Return the (X, Y) coordinate for the center point of the cell that contains the specified text.  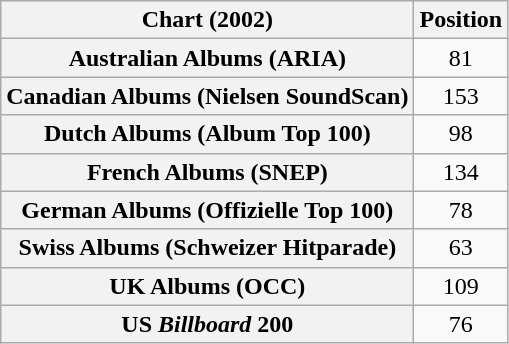
Canadian Albums (Nielsen SoundScan) (208, 96)
134 (461, 172)
109 (461, 286)
French Albums (SNEP) (208, 172)
UK Albums (OCC) (208, 286)
81 (461, 58)
Position (461, 20)
Chart (2002) (208, 20)
German Albums (Offizielle Top 100) (208, 210)
76 (461, 324)
78 (461, 210)
Australian Albums (ARIA) (208, 58)
Swiss Albums (Schweizer Hitparade) (208, 248)
Dutch Albums (Album Top 100) (208, 134)
98 (461, 134)
153 (461, 96)
US Billboard 200 (208, 324)
63 (461, 248)
